Output the (x, y) coordinate of the center of the cell containing the given text.  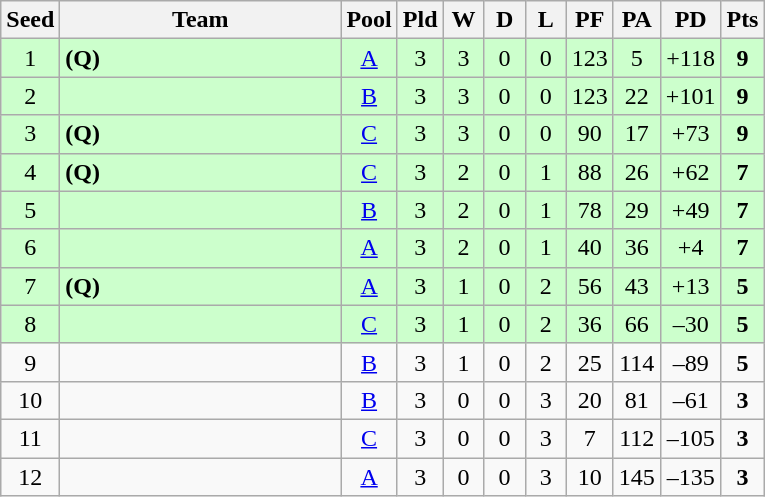
D (504, 20)
+73 (690, 134)
22 (636, 96)
12 (30, 477)
PF (590, 20)
90 (590, 134)
81 (636, 400)
20 (590, 400)
+101 (690, 96)
–30 (690, 324)
29 (636, 210)
Pld (420, 20)
66 (636, 324)
–89 (690, 362)
Seed (30, 20)
+49 (690, 210)
+62 (690, 172)
78 (590, 210)
–105 (690, 438)
Pts (742, 20)
17 (636, 134)
6 (30, 248)
Pool (369, 20)
11 (30, 438)
+4 (690, 248)
–61 (690, 400)
4 (30, 172)
112 (636, 438)
PA (636, 20)
W (464, 20)
88 (590, 172)
L (546, 20)
40 (590, 248)
8 (30, 324)
114 (636, 362)
+13 (690, 286)
PD (690, 20)
145 (636, 477)
Team (200, 20)
–135 (690, 477)
43 (636, 286)
+118 (690, 58)
56 (590, 286)
26 (636, 172)
25 (590, 362)
